For the text-containing cell, return its midpoint in (X, Y) coordinate format. 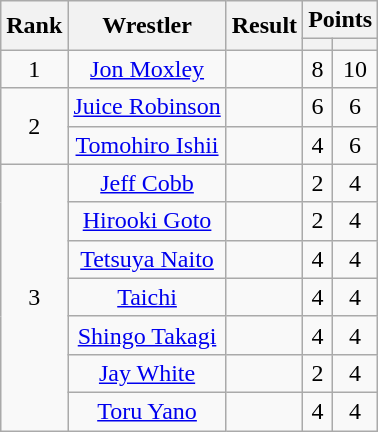
Juice Robinson (147, 107)
Tomohiro Ishii (147, 145)
Taichi (147, 297)
8 (318, 69)
Jeff Cobb (147, 183)
Jon Moxley (147, 69)
10 (354, 69)
Wrestler (147, 26)
Toru Yano (147, 411)
Shingo Takagi (147, 335)
Points (340, 20)
3 (34, 297)
Rank (34, 26)
Tetsuya Naito (147, 259)
Jay White (147, 373)
1 (34, 69)
Result (264, 26)
Hirooki Goto (147, 221)
